Scan for the cell matching the given text and deliver its (X, Y) coordinate at center. 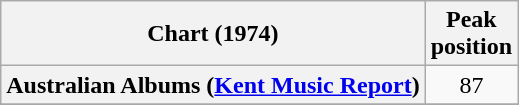
Australian Albums (Kent Music Report) (213, 85)
Peakposition (471, 34)
Chart (1974) (213, 34)
87 (471, 85)
